Capture the cell that displays the provided text and extract its (x, y) central coordinate. 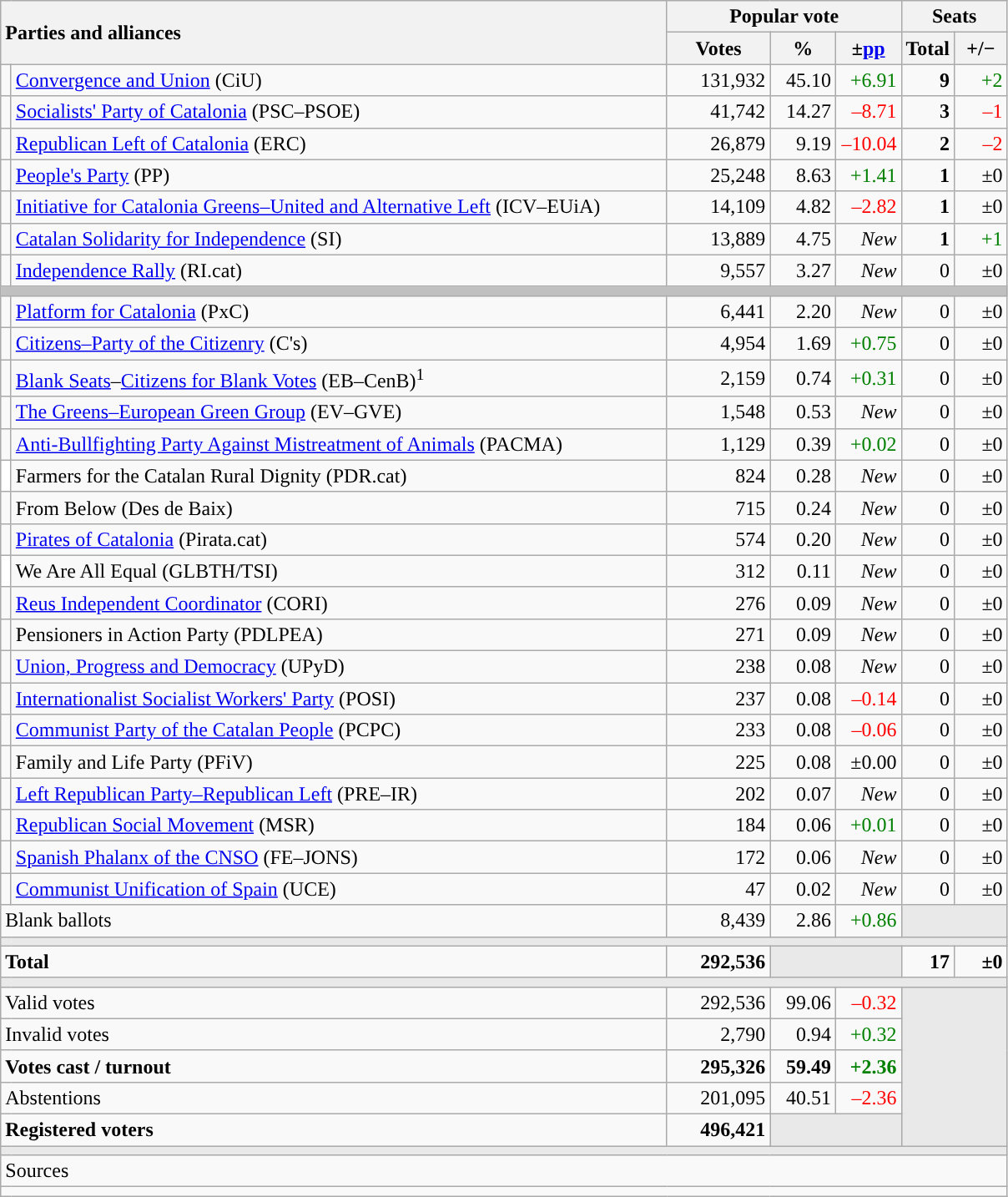
±pp (868, 48)
172 (718, 857)
6,441 (718, 311)
+/− (981, 48)
Independence Rally (RI.cat) (339, 270)
–2 (981, 144)
0.20 (803, 539)
–0.14 (868, 699)
233 (718, 730)
+0.31 (868, 377)
13,889 (718, 239)
Socialists' Party of Catalonia (PSC–PSOE) (339, 112)
47 (718, 889)
Blank Seats–Citizens for Blank Votes (EB–CenB)1 (339, 377)
184 (718, 826)
–8.71 (868, 112)
Abstentions (334, 1098)
–2.36 (868, 1098)
2,159 (718, 377)
Reus Independent Coordinator (CORI) (339, 603)
+0.86 (868, 921)
3 (928, 112)
0.94 (803, 1034)
Votes cast / turnout (334, 1066)
715 (718, 508)
4.75 (803, 239)
9,557 (718, 270)
Pensioners in Action Party (PDLPEA) (339, 634)
14.27 (803, 112)
4,954 (718, 343)
1.69 (803, 343)
0.28 (803, 476)
–10.04 (868, 144)
271 (718, 634)
Catalan Solidarity for Independence (SI) (339, 239)
+2.36 (868, 1066)
Union, Progress and Democracy (UPyD) (339, 667)
Parties and alliances (334, 33)
–2.82 (868, 207)
Votes (718, 48)
The Greens–European Green Group (EV–GVE) (339, 412)
Farmers for the Catalan Rural Dignity (PDR.cat) (339, 476)
Convergence and Union (CiU) (339, 80)
99.06 (803, 1003)
17 (928, 962)
1,129 (718, 444)
From Below (Des de Baix) (339, 508)
45.10 (803, 80)
+1 (981, 239)
–0.06 (868, 730)
131,932 (718, 80)
40.51 (803, 1098)
+0.01 (868, 826)
2 (928, 144)
Popular vote (784, 17)
295,326 (718, 1066)
238 (718, 667)
+0.75 (868, 343)
2,790 (718, 1034)
0.39 (803, 444)
+0.02 (868, 444)
Left Republican Party–Republican Left (PRE–IR) (339, 794)
Communist Party of the Catalan People (PCPC) (339, 730)
Anti-Bullfighting Party Against Mistreatment of Animals (PACMA) (339, 444)
0.74 (803, 377)
0.07 (803, 794)
Citizens–Party of the Citizenry (C's) (339, 343)
0.24 (803, 508)
3.27 (803, 270)
0.53 (803, 412)
9.19 (803, 144)
201,095 (718, 1098)
Internationalist Socialist Workers' Party (POSI) (339, 699)
Platform for Catalonia (PxC) (339, 311)
Initiative for Catalonia Greens–United and Alternative Left (ICV–EUiA) (339, 207)
Pirates of Catalonia (Pirata.cat) (339, 539)
Seats (955, 17)
824 (718, 476)
+1.41 (868, 175)
Republican Social Movement (MSR) (339, 826)
0.02 (803, 889)
Invalid votes (334, 1034)
±0.00 (868, 762)
0.11 (803, 571)
+0.32 (868, 1034)
Communist Unification of Spain (UCE) (339, 889)
–1 (981, 112)
Republican Left of Catalonia (ERC) (339, 144)
59.49 (803, 1066)
2.20 (803, 311)
Registered voters (334, 1130)
% (803, 48)
4.82 (803, 207)
We Are All Equal (GLBTH/TSI) (339, 571)
26,879 (718, 144)
1,548 (718, 412)
574 (718, 539)
496,421 (718, 1130)
+6.91 (868, 80)
312 (718, 571)
276 (718, 603)
People's Party (PP) (339, 175)
237 (718, 699)
Sources (504, 1171)
Spanish Phalanx of the CNSO (FE–JONS) (339, 857)
Valid votes (334, 1003)
8.63 (803, 175)
2.86 (803, 921)
Family and Life Party (PFiV) (339, 762)
225 (718, 762)
+2 (981, 80)
–0.32 (868, 1003)
202 (718, 794)
Blank ballots (334, 921)
9 (928, 80)
14,109 (718, 207)
41,742 (718, 112)
8,439 (718, 921)
25,248 (718, 175)
